Detect which cell encompasses the target text, then output its (x, y) center coordinate. 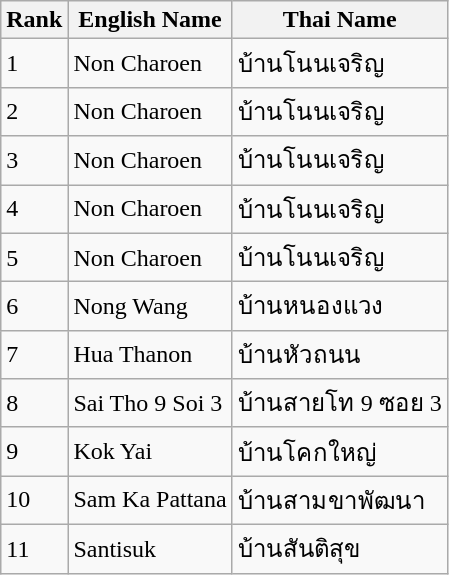
Hua Thanon (150, 354)
บ้านหนองแวง (340, 306)
Kok Yai (150, 452)
English Name (150, 20)
Santisuk (150, 548)
Thai Name (340, 20)
4 (34, 208)
9 (34, 452)
บ้านสันติสุข (340, 548)
บ้านโคกใหญ่ (340, 452)
Sai Tho 9 Soi 3 (150, 404)
บ้านสายโท 9 ซอย 3 (340, 404)
8 (34, 404)
3 (34, 160)
Nong Wang (150, 306)
Sam Ka Pattana (150, 500)
1 (34, 64)
10 (34, 500)
Rank (34, 20)
6 (34, 306)
11 (34, 548)
บ้านหัวถนน (340, 354)
5 (34, 258)
บ้านสามขาพัฒนา (340, 500)
7 (34, 354)
2 (34, 112)
